Determine the (x, y) coordinate at the center of the cell enclosing the given text.  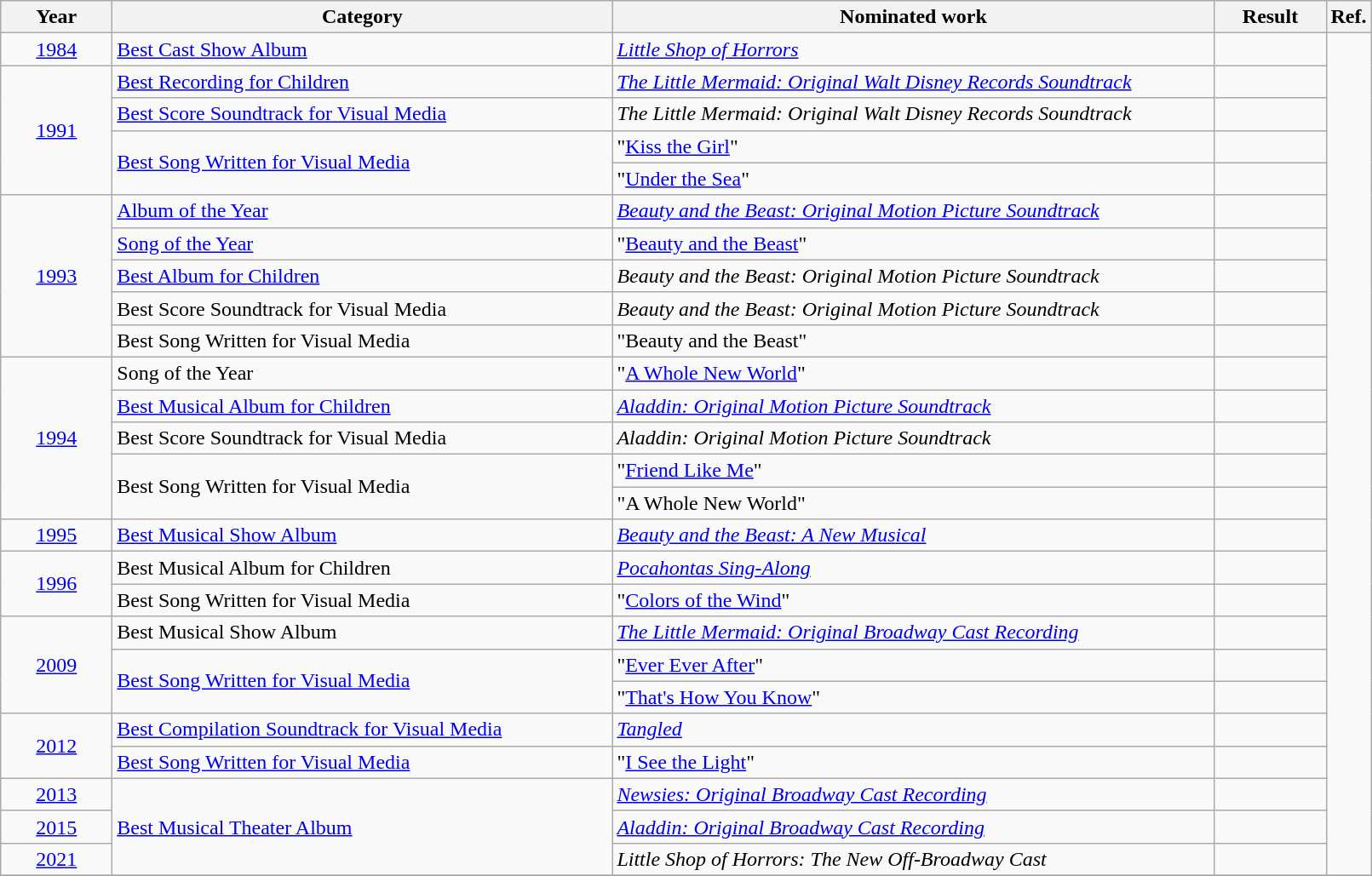
1993 (56, 276)
1996 (56, 584)
Best Cast Show Album (363, 49)
Result (1271, 17)
"Ever Ever After" (913, 665)
"Colors of the Wind" (913, 600)
Aladdin: Original Broadway Cast Recording (913, 827)
Pocahontas Sing-Along (913, 568)
1994 (56, 438)
Newsies: Original Broadway Cast Recording (913, 794)
1984 (56, 49)
Best Album for Children (363, 276)
Best Compilation Soundtrack for Visual Media (363, 730)
Beauty and the Beast: A New Musical (913, 535)
Little Shop of Horrors (913, 49)
2009 (56, 665)
"I See the Light" (913, 762)
Ref. (1349, 17)
1991 (56, 130)
Year (56, 17)
The Little Mermaid: Original Broadway Cast Recording (913, 633)
Nominated work (913, 17)
2013 (56, 794)
2021 (56, 859)
"Kiss the Girl" (913, 146)
Best Musical Theater Album (363, 827)
Little Shop of Horrors: The New Off-Broadway Cast (913, 859)
2015 (56, 827)
2012 (56, 746)
Best Recording for Children (363, 82)
Category (363, 17)
Album of the Year (363, 211)
"That's How You Know" (913, 697)
"Under the Sea" (913, 179)
Tangled (913, 730)
"Friend Like Me" (913, 471)
1995 (56, 535)
